Pinpoint the cell where the given text exists, returning its [x, y] midpoint coordinate. 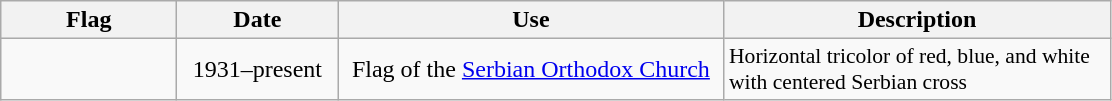
Description [917, 20]
Flag [89, 20]
Use [531, 20]
1931–present [258, 70]
Flag of the Serbian Orthodox Church [531, 70]
Date [258, 20]
Horizontal tricolor of red, blue, and white with centered Serbian cross [917, 70]
